Find where the given text appears and provide that cell's center as [X, Y] coordinate. 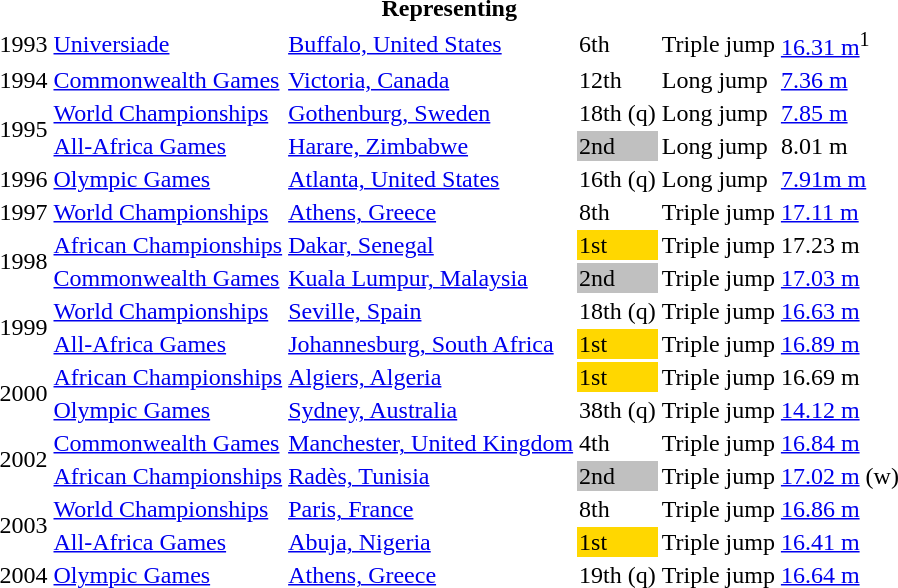
Paris, France [431, 509]
Johannesburg, South Africa [431, 344]
Abuja, Nigeria [431, 542]
4th [618, 443]
Manchester, United Kingdom [431, 443]
Kuala Lumpur, Malaysia [431, 278]
Radès, Tunisia [431, 476]
Sydney, Australia [431, 410]
Harare, Zimbabwe [431, 146]
12th [618, 80]
16th (q) [618, 179]
Athens, Greece [431, 212]
Gothenburg, Sweden [431, 113]
Universiade [168, 44]
Dakar, Senegal [431, 245]
38th (q) [618, 410]
6th [618, 44]
Algiers, Algeria [431, 377]
Buffalo, United States [431, 44]
Atlanta, United States [431, 179]
Seville, Spain [431, 311]
Victoria, Canada [431, 80]
